Search for the cell housing the specified text and yield its (x, y) center coordinate. 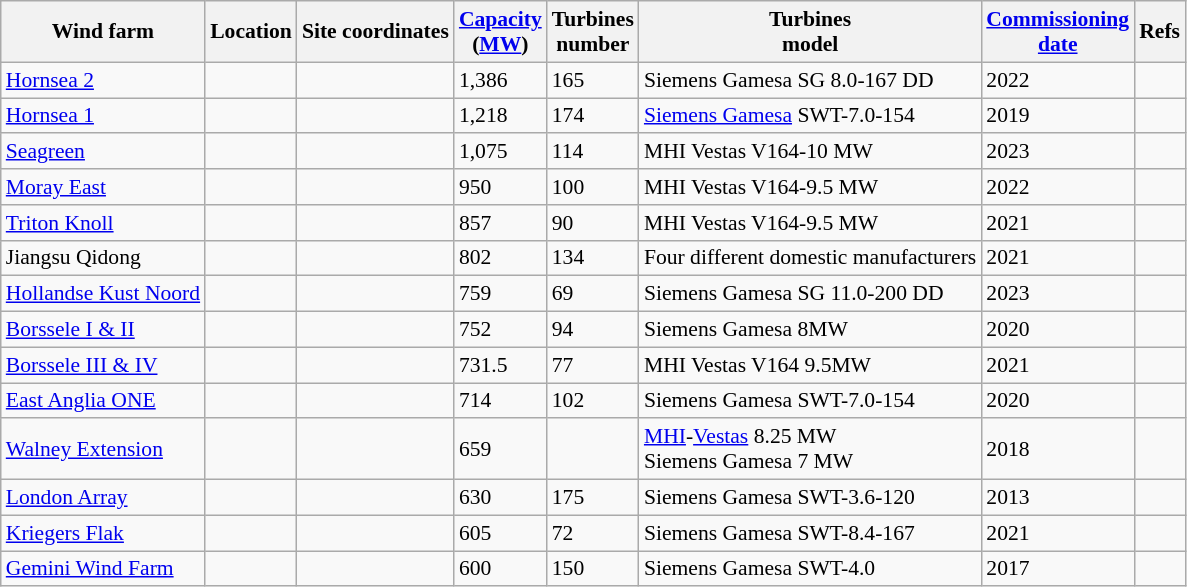
MHI Vestas V164-10 MW (810, 152)
Turbines number (593, 32)
Siemens Gamesa SWT-4.0 (810, 569)
Gemini Wind Farm (103, 569)
Commissioning date (1058, 32)
69 (593, 294)
2013 (1058, 498)
102 (593, 401)
114 (593, 152)
Hornsea 1 (103, 116)
Four different domestic manufacturers (810, 258)
Turbines model (810, 32)
2017 (1058, 569)
165 (593, 80)
Hornsea 2 (103, 80)
East Anglia ONE (103, 401)
London Array (103, 498)
605 (500, 533)
Jiangsu Qidong (103, 258)
630 (500, 498)
Seagreen (103, 152)
Kriegers Flak (103, 533)
Siemens Gamesa SWT-8.4-167 (810, 533)
Siemens Gamesa SG 8.0-167 DD (810, 80)
950 (500, 187)
2018 (1058, 450)
100 (593, 187)
600 (500, 569)
802 (500, 258)
150 (593, 569)
714 (500, 401)
Triton Knoll (103, 223)
Siemens Gamesa SG 11.0-200 DD (810, 294)
Borssele III & IV (103, 365)
Wind farm (103, 32)
659 (500, 450)
Site coordinates (376, 32)
90 (593, 223)
857 (500, 223)
Siemens Gamesa SWT-3.6-120 (810, 498)
174 (593, 116)
Walney Extension (103, 450)
2019 (1058, 116)
Capacity(MW) (500, 32)
Refs (1160, 32)
1,218 (500, 116)
759 (500, 294)
1,075 (500, 152)
175 (593, 498)
1,386 (500, 80)
MHI Vestas V164 9.5MW (810, 365)
731.5 (500, 365)
MHI-Vestas 8.25 MW Siemens Gamesa 7 MW (810, 450)
Siemens Gamesa 8MW (810, 330)
134 (593, 258)
Borssele I & II (103, 330)
752 (500, 330)
Hollandse Kust Noord (103, 294)
72 (593, 533)
Location (251, 32)
Moray East (103, 187)
77 (593, 365)
94 (593, 330)
